Find where the given text appears and provide that cell's center as [X, Y] coordinate. 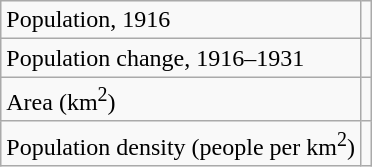
Area (km2) [181, 100]
Population density (people per km2) [181, 144]
Population, 1916 [181, 20]
Population change, 1916–1931 [181, 58]
